Scan for the cell matching the given text and deliver its (X, Y) coordinate at center. 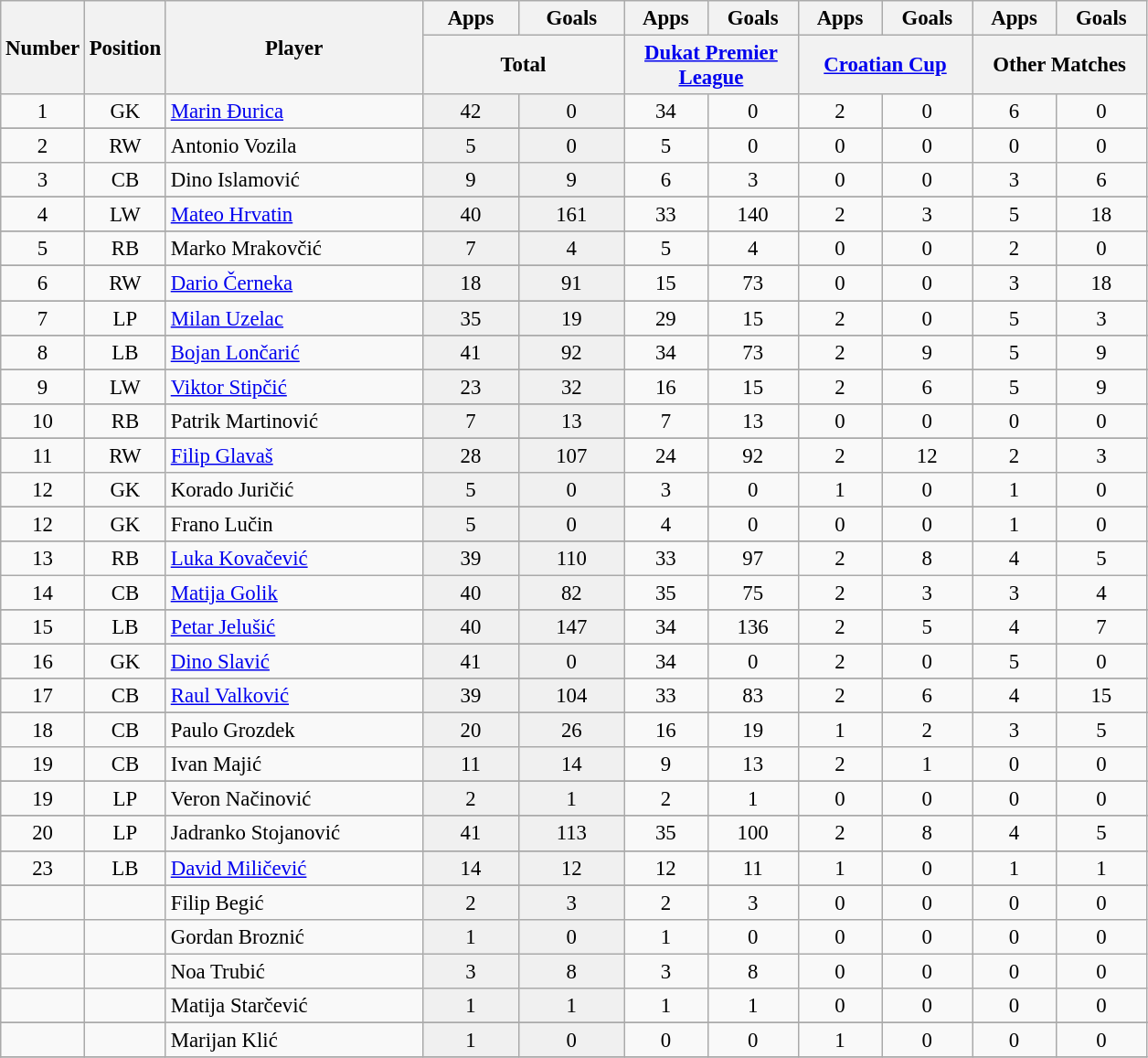
Dino Slavić (294, 662)
83 (753, 696)
Matija Starčević (294, 1006)
Player (294, 48)
Filip Glavaš (294, 455)
140 (753, 215)
Dukat Premier League (711, 66)
Marin Đurica (294, 112)
26 (572, 731)
Croatian Cup (885, 66)
28 (471, 455)
Other Matches (1060, 66)
David Miličević (294, 868)
107 (572, 455)
10 (43, 421)
136 (753, 627)
Veron Načinović (294, 799)
147 (572, 627)
Ivan Majić (294, 764)
Petar Jelušić (294, 627)
Noa Trubić (294, 971)
42 (471, 112)
110 (572, 559)
Antonio Vozila (294, 146)
97 (753, 559)
Gordan Broznić (294, 936)
Paulo Grozdek (294, 731)
29 (666, 318)
Milan Uzelac (294, 318)
Frano Lučin (294, 524)
Marijan Klić (294, 1040)
Number (43, 48)
Marko Mrakovčić (294, 250)
Jadranko Stojanović (294, 834)
Raul Valković (294, 696)
Filip Begić (294, 903)
Korado Juričić (294, 490)
Position (124, 48)
82 (572, 593)
Luka Kovačević (294, 559)
161 (572, 215)
Patrik Martinović (294, 421)
Mateo Hrvatin (294, 215)
75 (753, 593)
113 (572, 834)
Dino Islamović (294, 180)
Bojan Lončarić (294, 352)
Total (523, 66)
32 (572, 387)
Viktor Stipčić (294, 387)
91 (572, 283)
100 (753, 834)
17 (43, 696)
Matija Golik (294, 593)
Dario Černeka (294, 283)
24 (666, 455)
104 (572, 696)
